Find where the given text appears and provide that cell's center as (X, Y) coordinate. 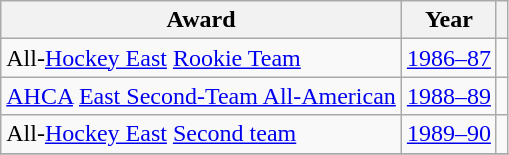
Year (448, 20)
1989–90 (448, 134)
All-Hockey East Second team (202, 134)
AHCA East Second-Team All-American (202, 96)
1988–89 (448, 96)
Award (202, 20)
All-Hockey East Rookie Team (202, 58)
1986–87 (448, 58)
